Extract the [x, y] coordinate from the center of the cell holding the provided text.  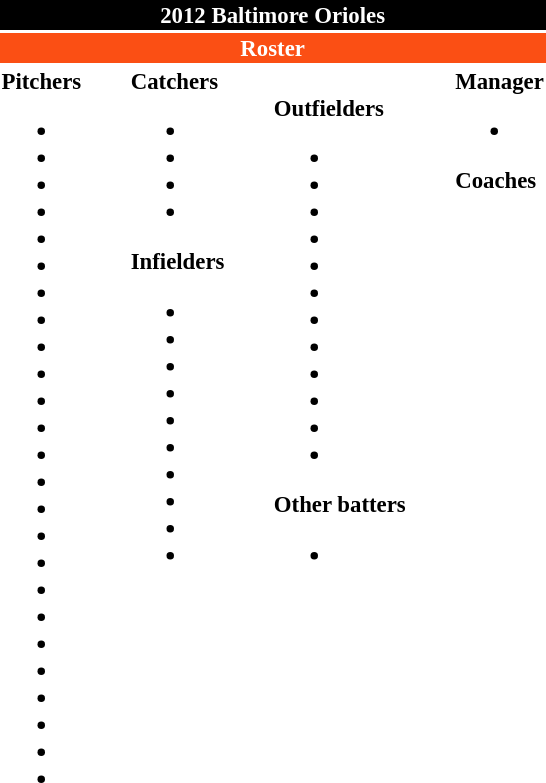
Roster [272, 48]
2012 Baltimore Orioles [272, 15]
